Pinpoint the cell where the given text exists, returning its [X, Y] midpoint coordinate. 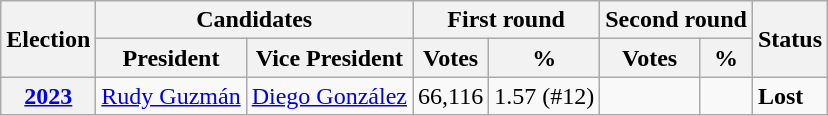
Status [790, 39]
66,116 [451, 96]
Vice President [329, 58]
Diego González [329, 96]
Second round [676, 20]
Lost [790, 96]
Candidates [254, 20]
2023 [48, 96]
Election [48, 39]
1.57 (#12) [544, 96]
President [171, 58]
Rudy Guzmán [171, 96]
First round [506, 20]
